Scan for the cell matching the given text and deliver its (X, Y) coordinate at center. 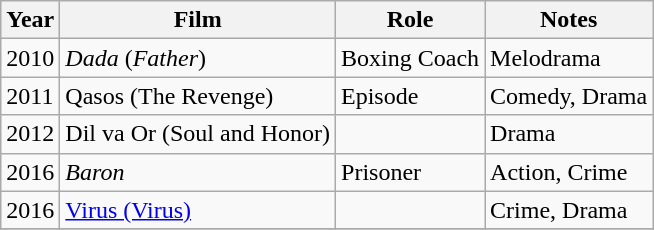
Qasos (The Revenge) (198, 96)
Melodrama (569, 58)
Role (410, 20)
Drama (569, 134)
Film (198, 20)
2010 (30, 58)
Comedy, Drama (569, 96)
Boxing Coach (410, 58)
Baron (198, 172)
Year (30, 20)
Notes (569, 20)
Prisoner (410, 172)
Action, Crime (569, 172)
Dil va Or (Soul and Honor) (198, 134)
2012 (30, 134)
Episode (410, 96)
Dada (Father) (198, 58)
2011 (30, 96)
Crime, Drama (569, 210)
Virus (Virus) (198, 210)
